Return the (x, y) coordinate for the center point of the cell that contains the specified text.  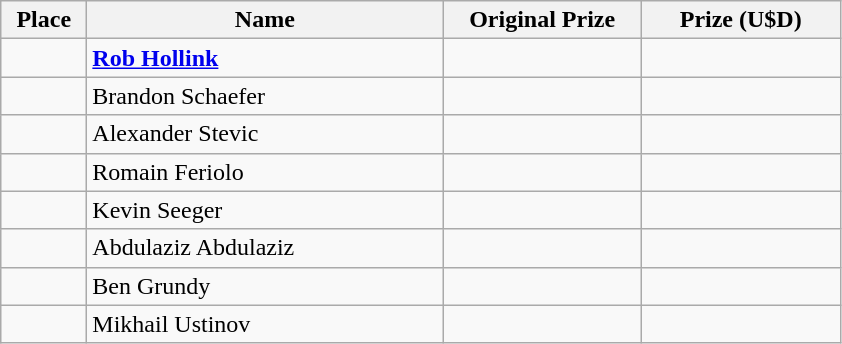
Name (265, 20)
Ben Grundy (265, 286)
Alexander Stevic (265, 134)
Rob Hollink (265, 58)
Place (44, 20)
Kevin Seeger (265, 210)
Romain Feriolo (265, 172)
Prize (U$D) (740, 20)
Mikhail Ustinov (265, 324)
Abdulaziz Abdulaziz (265, 248)
Brandon Schaefer (265, 96)
Original Prize (542, 20)
